Pinpoint the cell where the given text exists, returning its (X, Y) midpoint coordinate. 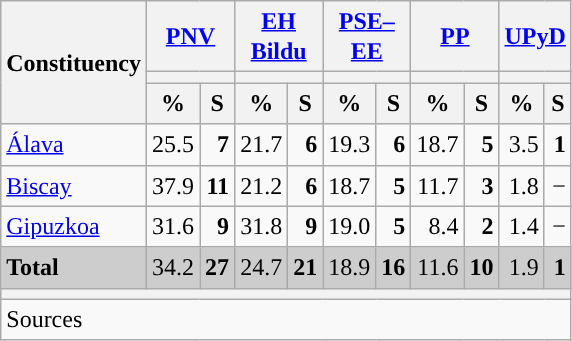
31.8 (262, 226)
Álava (74, 144)
37.9 (172, 186)
EH Bildu (279, 36)
1.4 (522, 226)
8.4 (438, 226)
27 (218, 268)
2 (482, 226)
34.2 (172, 268)
21.2 (262, 186)
PNV (190, 36)
Gipuzkoa (74, 226)
25.5 (172, 144)
UPyD (535, 36)
11.6 (438, 268)
Total (74, 268)
19.0 (350, 226)
Biscay (74, 186)
1.9 (522, 268)
Constituency (74, 62)
21.7 (262, 144)
Sources (286, 320)
11.7 (438, 186)
7 (218, 144)
18.9 (350, 268)
21 (306, 268)
24.7 (262, 268)
10 (482, 268)
PP (455, 36)
PSE–EE (367, 36)
19.3 (350, 144)
1.8 (522, 186)
3 (482, 186)
31.6 (172, 226)
11 (218, 186)
16 (394, 268)
3.5 (522, 144)
